Capture the cell that displays the provided text and extract its (x, y) central coordinate. 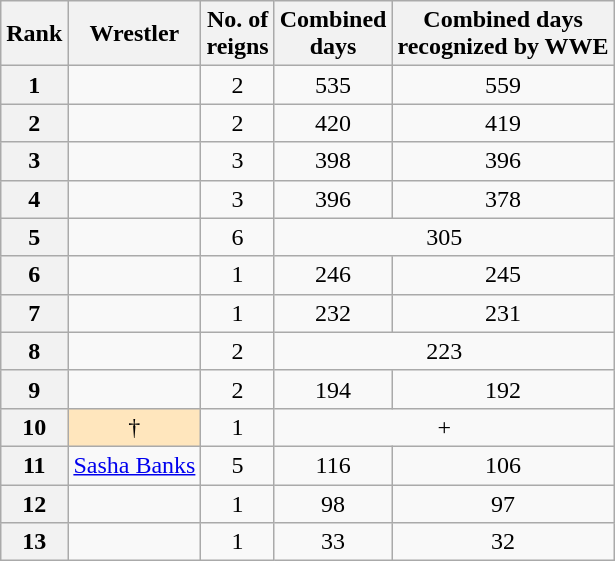
10 (34, 427)
Combined daysrecognized by WWE (503, 34)
33 (333, 542)
9 (34, 389)
12 (34, 503)
231 (503, 313)
116 (333, 465)
398 (333, 161)
+ (444, 427)
232 (333, 313)
13 (34, 542)
11 (34, 465)
192 (503, 389)
98 (333, 503)
Rank (34, 34)
Combineddays (333, 34)
No. ofreigns (238, 34)
8 (34, 351)
420 (333, 123)
7 (34, 313)
245 (503, 275)
559 (503, 85)
419 (503, 123)
223 (444, 351)
Sasha Banks (134, 465)
194 (333, 389)
4 (34, 199)
97 (503, 503)
378 (503, 199)
Wrestler (134, 34)
† (134, 427)
246 (333, 275)
305 (444, 237)
535 (333, 85)
32 (503, 542)
106 (503, 465)
